Extract the [x, y] coordinate from the center of the cell holding the provided text.  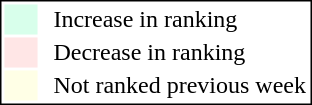
Decrease in ranking [180, 53]
Increase in ranking [180, 19]
Not ranked previous week [180, 85]
